Scan for the cell matching the given text and deliver its [x, y] coordinate at center. 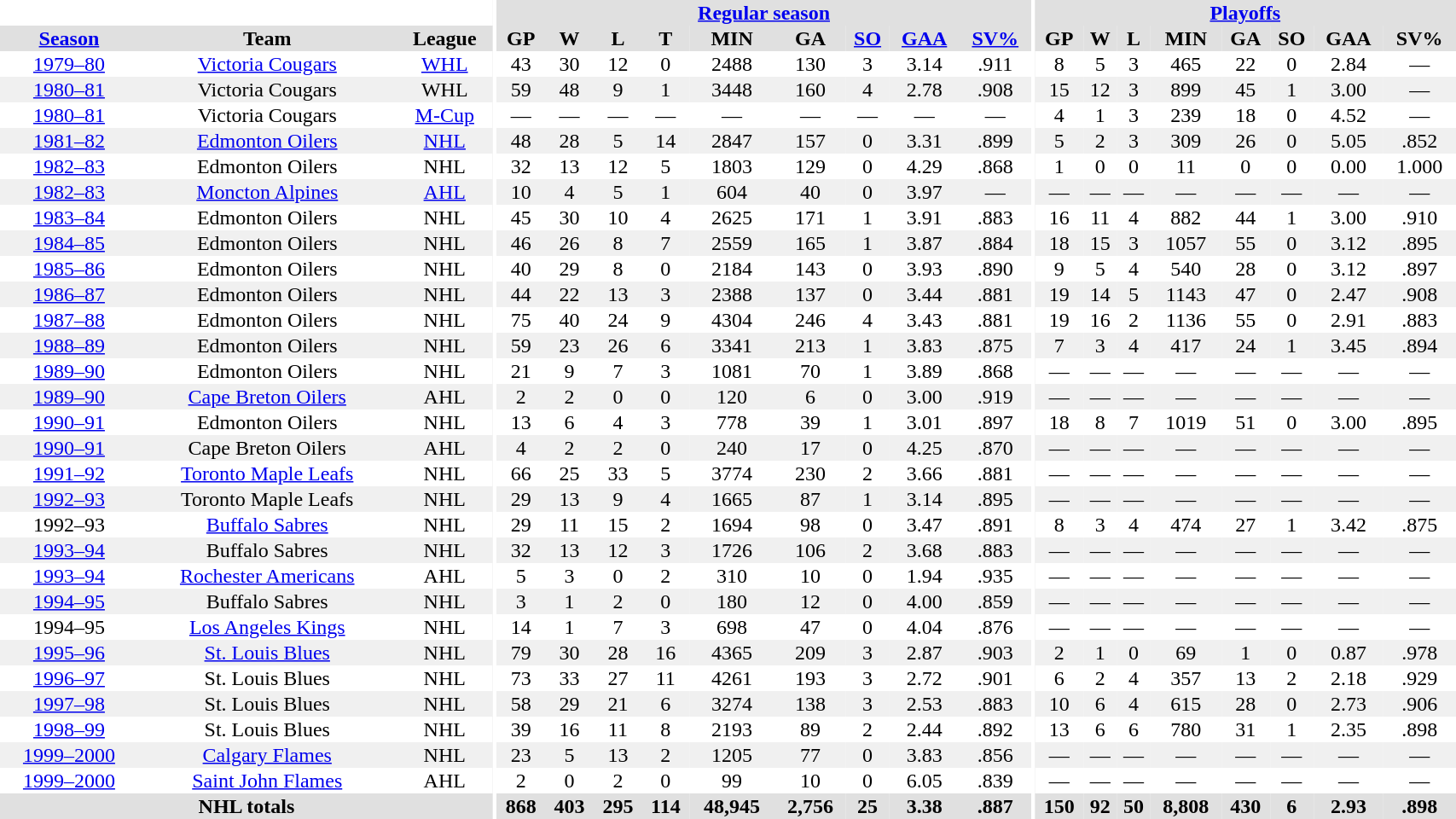
3.42 [1349, 525]
1985–86 [69, 269]
417 [1186, 346]
357 [1186, 678]
157 [810, 141]
1665 [732, 499]
NHL totals [247, 806]
3.93 [925, 269]
2.93 [1349, 806]
31 [1245, 729]
240 [732, 448]
1803 [732, 166]
58 [520, 704]
882 [1186, 218]
868 [520, 806]
.891 [995, 525]
.884 [995, 243]
.890 [995, 269]
5.05 [1349, 141]
.899 [995, 141]
1.94 [925, 576]
780 [1186, 729]
Playoffs [1245, 13]
1987–88 [69, 320]
6.05 [925, 781]
114 [665, 806]
4261 [732, 678]
1726 [732, 550]
1981–82 [69, 141]
2.47 [1349, 294]
213 [810, 346]
180 [732, 601]
46 [520, 243]
2,756 [810, 806]
4.52 [1349, 115]
209 [810, 653]
0.00 [1349, 166]
1.000 [1419, 166]
.911 [995, 64]
3.97 [925, 192]
1019 [1186, 422]
.894 [1419, 346]
3.01 [925, 422]
Calgary Flames [268, 755]
17 [810, 448]
165 [810, 243]
Saint John Flames [268, 781]
1136 [1186, 320]
2.73 [1349, 704]
540 [1186, 269]
.929 [1419, 678]
698 [732, 627]
430 [1245, 806]
2.53 [925, 704]
1143 [1186, 294]
M-Cup [445, 115]
League [445, 38]
246 [810, 320]
120 [732, 397]
474 [1186, 525]
1984–85 [69, 243]
89 [810, 729]
Moncton Alpines [268, 192]
.910 [1419, 218]
3274 [732, 704]
.903 [995, 653]
1997–98 [69, 704]
3.31 [925, 141]
2.78 [925, 90]
2.35 [1349, 729]
310 [732, 576]
.839 [995, 781]
75 [520, 320]
4.00 [925, 601]
778 [732, 422]
3.91 [925, 218]
2388 [732, 294]
1081 [732, 371]
87 [810, 499]
3.47 [925, 525]
.876 [995, 627]
193 [810, 678]
4.04 [925, 627]
1983–84 [69, 218]
92 [1100, 806]
295 [618, 806]
1986–87 [69, 294]
.892 [995, 729]
4.29 [925, 166]
130 [810, 64]
50 [1133, 806]
79 [520, 653]
2488 [732, 64]
8,808 [1186, 806]
T [665, 38]
160 [810, 90]
230 [810, 473]
403 [570, 806]
2.87 [925, 653]
4365 [732, 653]
3.43 [925, 320]
3.66 [925, 473]
138 [810, 704]
309 [1186, 141]
2.18 [1349, 678]
98 [810, 525]
3774 [732, 473]
73 [520, 678]
2.72 [925, 678]
2184 [732, 269]
137 [810, 294]
465 [1186, 64]
3341 [732, 346]
239 [1186, 115]
3.89 [925, 371]
143 [810, 269]
3.68 [925, 550]
Los Angeles Kings [268, 627]
3448 [732, 90]
3.44 [925, 294]
1057 [1186, 243]
899 [1186, 90]
604 [732, 192]
.859 [995, 601]
.978 [1419, 653]
Regular season [764, 13]
1995–96 [69, 653]
1988–89 [69, 346]
1979–80 [69, 64]
2193 [732, 729]
1991–92 [69, 473]
.856 [995, 755]
.852 [1419, 141]
4.25 [925, 448]
69 [1186, 653]
.919 [995, 397]
.887 [995, 806]
77 [810, 755]
Rochester Americans [268, 576]
2.44 [925, 729]
3.87 [925, 243]
51 [1245, 422]
43 [520, 64]
4304 [732, 320]
.870 [995, 448]
1205 [732, 755]
615 [1186, 704]
2.91 [1349, 320]
.935 [995, 576]
1996–97 [69, 678]
106 [810, 550]
0.87 [1349, 653]
3.38 [925, 806]
2.84 [1349, 64]
48,945 [732, 806]
70 [810, 371]
3.45 [1349, 346]
129 [810, 166]
Season [69, 38]
.901 [995, 678]
171 [810, 218]
2847 [732, 141]
99 [732, 781]
150 [1059, 806]
1694 [732, 525]
66 [520, 473]
2625 [732, 218]
1998–99 [69, 729]
.906 [1419, 704]
2559 [732, 243]
Team [268, 38]
